Return [X, Y] of the center of cell containing provided text 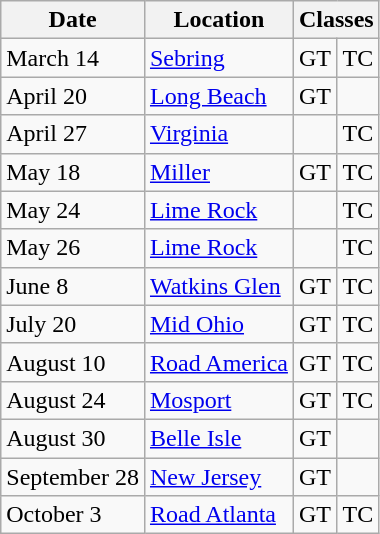
October 3 [73, 515]
Belle Isle [218, 438]
Long Beach [218, 96]
Road Atlanta [218, 515]
May 18 [73, 172]
April 27 [73, 134]
Location [218, 20]
Watkins Glen [218, 286]
Sebring [218, 58]
Mid Ohio [218, 324]
July 20 [73, 324]
May 24 [73, 210]
New Jersey [218, 477]
March 14 [73, 58]
Miller [218, 172]
Road America [218, 362]
August 24 [73, 400]
Mosport [218, 400]
April 20 [73, 96]
September 28 [73, 477]
August 10 [73, 362]
Date [73, 20]
August 30 [73, 438]
Virginia [218, 134]
June 8 [73, 286]
May 26 [73, 248]
Classes [336, 20]
